Locate the cell with the specified text and output its (x, y) center coordinate. 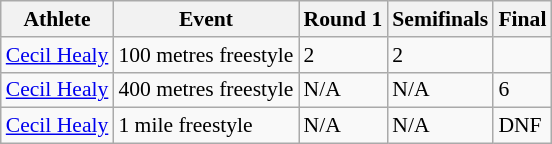
400 metres freestyle (206, 90)
Round 1 (344, 19)
Final (522, 19)
DNF (522, 126)
Athlete (58, 19)
6 (522, 90)
Semifinals (440, 19)
100 metres freestyle (206, 55)
Event (206, 19)
1 mile freestyle (206, 126)
